Extract the (X, Y) coordinate from the center of the cell holding the provided text.  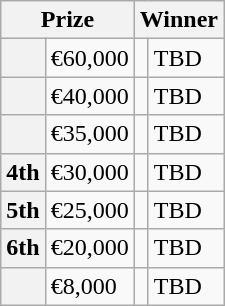
€8,000 (90, 286)
4th (23, 172)
6th (23, 248)
Winner (178, 20)
€40,000 (90, 96)
5th (23, 210)
Prize (68, 20)
€30,000 (90, 172)
€35,000 (90, 134)
€60,000 (90, 58)
€25,000 (90, 210)
€20,000 (90, 248)
